Scan for the cell matching the given text and deliver its (X, Y) coordinate at center. 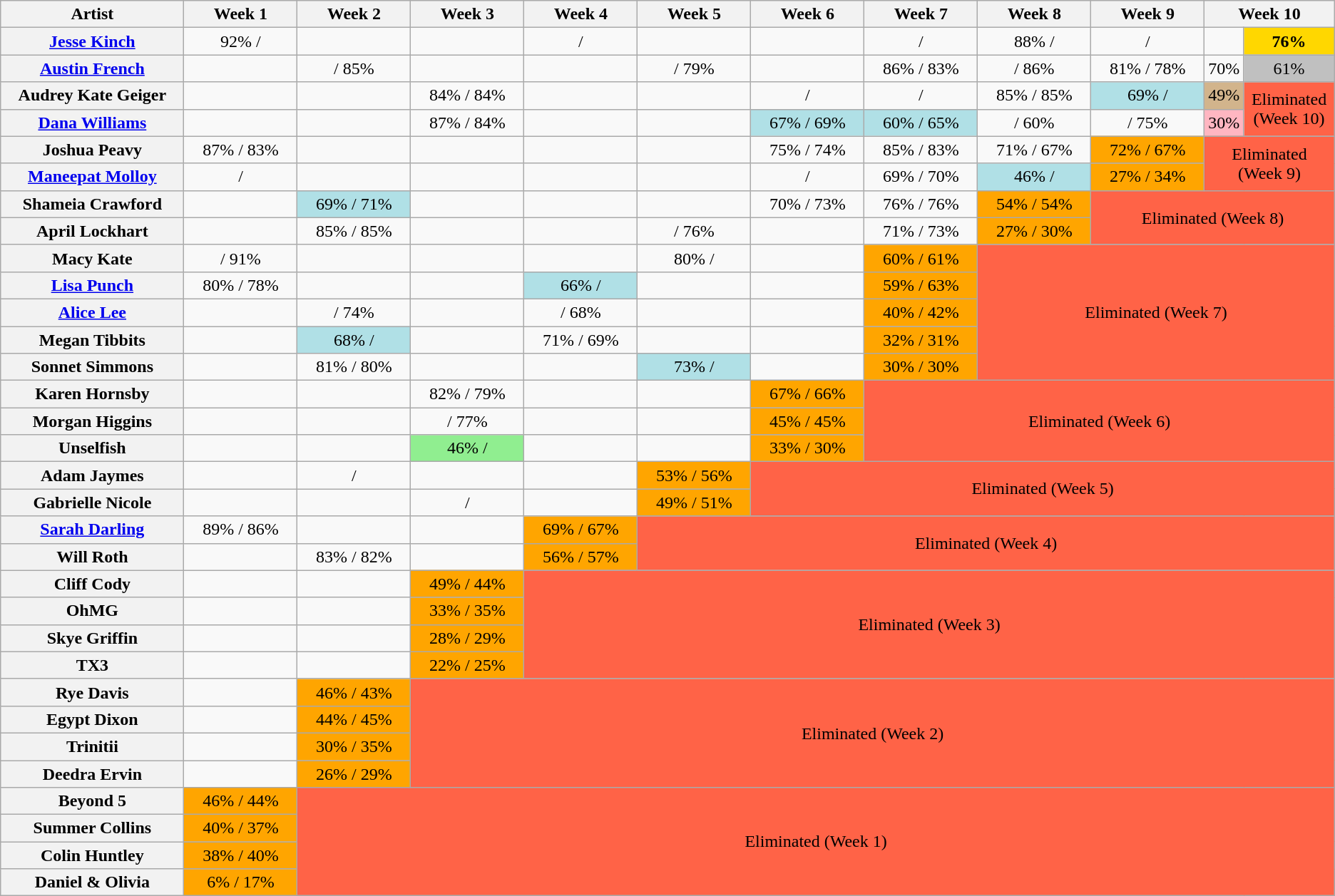
83% / 82% (354, 557)
32% / 31% (921, 340)
49% / 51% (695, 503)
Eliminated (Week 3) (929, 624)
Week 5 (695, 14)
56% / 57% (580, 557)
Eliminated (Week 5) (1043, 489)
81% / 80% (354, 367)
70% / 73% (807, 204)
/ 79% (695, 68)
73% / (695, 367)
Daniel & Olivia (93, 882)
Eliminated (Week 4) (986, 543)
85% / 83% (921, 150)
66% / (580, 285)
60% / 61% (921, 258)
80% / (695, 258)
27% / 30% (1034, 231)
33% / 30% (807, 448)
Dana Williams (93, 123)
84% / 84% (468, 96)
Will Roth (93, 557)
Week 10 (1269, 14)
27% / 34% (1148, 177)
68% / (354, 340)
Audrey Kate Geiger (93, 96)
30% / 30% (921, 367)
Austin French (93, 68)
28% / 29% (468, 638)
Eliminated (Week 10) (1289, 109)
45% / 45% (807, 421)
38% / 40% (241, 855)
Eliminated (Week 2) (873, 733)
Alice Lee (93, 312)
70% (1224, 68)
Week 4 (580, 14)
69% / 67% (580, 530)
Summer Collins (93, 828)
Gabrielle Nicole (93, 503)
April Lockhart (93, 231)
Beyond 5 (93, 801)
Rye Davis (93, 692)
49% / 44% (468, 584)
Week 1 (241, 14)
67% / 69% (807, 123)
Eliminated (Week 1) (816, 842)
/ 85% (354, 68)
Week 7 (921, 14)
Cliff Cody (93, 584)
Sarah Darling (93, 530)
69% / 70% (921, 177)
6% / 17% (241, 882)
40% / 42% (921, 312)
61% (1289, 68)
82% / 79% (468, 394)
/ 76% (695, 231)
Week 2 (354, 14)
/ 91% (241, 258)
89% / 86% (241, 530)
60% / 65% (921, 123)
Egypt Dixon (93, 719)
Eliminated (Week 9) (1269, 163)
/ 68% (580, 312)
/ 60% (1034, 123)
OhMG (93, 611)
Unselfish (93, 448)
Lisa Punch (93, 285)
40% / 37% (241, 828)
Maneepat Molloy (93, 177)
49% (1224, 96)
Megan Tibbits (93, 340)
Eliminated (Week 6) (1100, 421)
Shameia Crawford (93, 204)
Week 8 (1034, 14)
Week 3 (468, 14)
76% / 76% (921, 204)
Deedra Ervin (93, 773)
59% / 63% (921, 285)
54% / 54% (1034, 204)
TX3 (93, 665)
86% / 83% (921, 68)
72% / 67% (1148, 150)
75% / 74% (807, 150)
87% / 83% (241, 150)
30% / 35% (354, 746)
46% / 43% (354, 692)
87% / 84% (468, 123)
80% / 78% (241, 285)
Macy Kate (93, 258)
Eliminated (Week 7) (1156, 312)
88% / (1034, 41)
/ 77% (468, 421)
Eliminated (Week 8) (1212, 217)
71% / 67% (1034, 150)
Morgan Higgins (93, 421)
69% / 71% (354, 204)
Week 9 (1148, 14)
Jesse Kinch (93, 41)
Skye Griffin (93, 638)
81% / 78% (1148, 68)
69% / (1148, 96)
44% / 45% (354, 719)
Artist (93, 14)
Colin Huntley (93, 855)
92% / (241, 41)
76% (1289, 41)
Karen Hornsby (93, 394)
30% (1224, 123)
Week 6 (807, 14)
Adam Jaymes (93, 475)
/ 75% (1148, 123)
Trinitii (93, 746)
33% / 35% (468, 611)
/ 74% (354, 312)
46% / 44% (241, 801)
71% / 73% (921, 231)
Sonnet Simmons (93, 367)
Joshua Peavy (93, 150)
26% / 29% (354, 773)
67% / 66% (807, 394)
22% / 25% (468, 665)
53% / 56% (695, 475)
71% / 69% (580, 340)
/ 86% (1034, 68)
